Output the [x, y] coordinate of the center of the cell containing the given text.  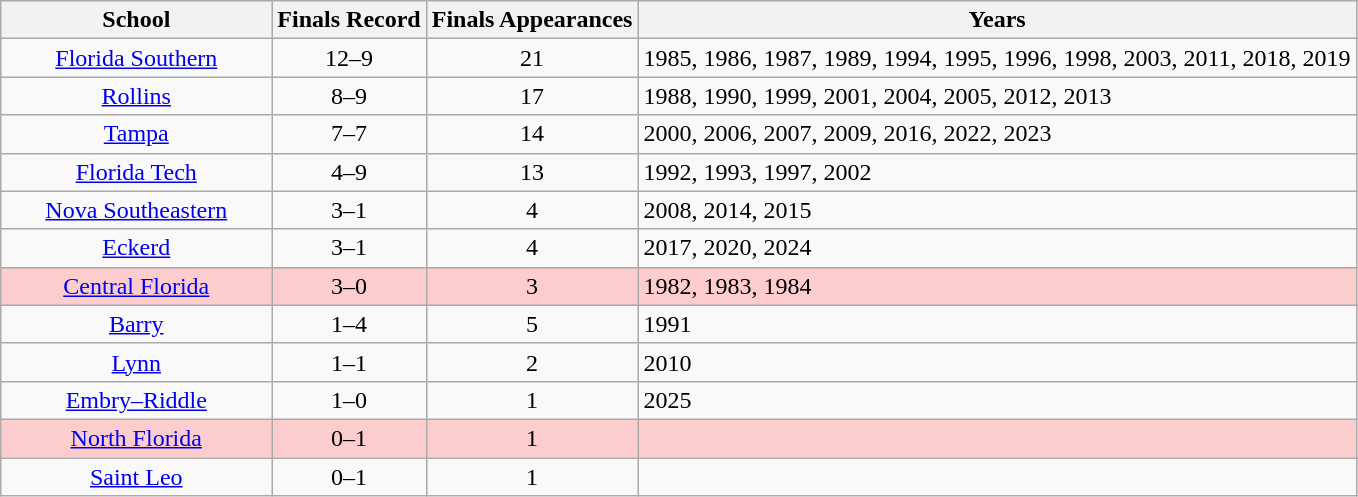
3–0 [349, 286]
12–9 [349, 58]
Rollins [136, 96]
17 [532, 96]
Florida Tech [136, 172]
8–9 [349, 96]
5 [532, 324]
North Florida [136, 438]
Nova Southeastern [136, 210]
21 [532, 58]
1982, 1983, 1984 [997, 286]
7–7 [349, 134]
Embry–Riddle [136, 400]
Years [997, 20]
2010 [997, 362]
1991 [997, 324]
Finals Record [349, 20]
Central Florida [136, 286]
14 [532, 134]
13 [532, 172]
1–0 [349, 400]
2 [532, 362]
3 [532, 286]
Florida Southern [136, 58]
2017, 2020, 2024 [997, 248]
Tampa [136, 134]
Saint Leo [136, 477]
Eckerd [136, 248]
Finals Appearances [532, 20]
1988, 1990, 1999, 2001, 2004, 2005, 2012, 2013 [997, 96]
1985, 1986, 1987, 1989, 1994, 1995, 1996, 1998, 2003, 2011, 2018, 2019 [997, 58]
Lynn [136, 362]
2008, 2014, 2015 [997, 210]
1–4 [349, 324]
Barry [136, 324]
School [136, 20]
2025 [997, 400]
1–1 [349, 362]
4–9 [349, 172]
1992, 1993, 1997, 2002 [997, 172]
2000, 2006, 2007, 2009, 2016, 2022, 2023 [997, 134]
